Scan for the cell matching the given text and deliver its (X, Y) coordinate at center. 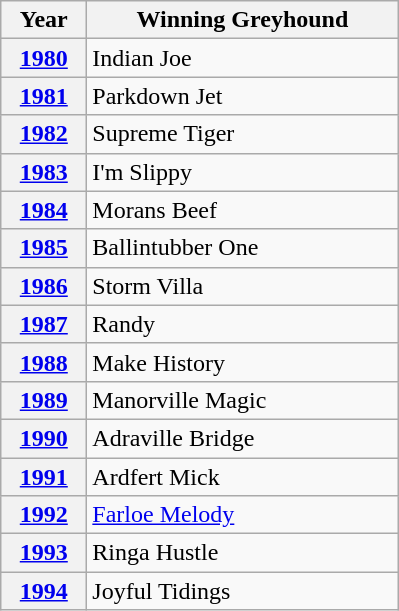
Indian Joe (242, 58)
Storm Villa (242, 286)
Ardfert Mick (242, 477)
1986 (44, 286)
1991 (44, 477)
1987 (44, 324)
1981 (44, 96)
1990 (44, 438)
Winning Greyhound (242, 20)
Make History (242, 362)
1989 (44, 400)
Parkdown Jet (242, 96)
Ballintubber One (242, 248)
Supreme Tiger (242, 134)
1982 (44, 134)
1988 (44, 362)
1992 (44, 515)
Year (44, 20)
1985 (44, 248)
1980 (44, 58)
1984 (44, 210)
1983 (44, 172)
1993 (44, 553)
I'm Slippy (242, 172)
Manorville Magic (242, 400)
Randy (242, 324)
1994 (44, 591)
Joyful Tidings (242, 591)
Ringa Hustle (242, 553)
Farloe Melody (242, 515)
Adraville Bridge (242, 438)
Morans Beef (242, 210)
